Locate the cell with the specified text and output its [X, Y] center coordinate. 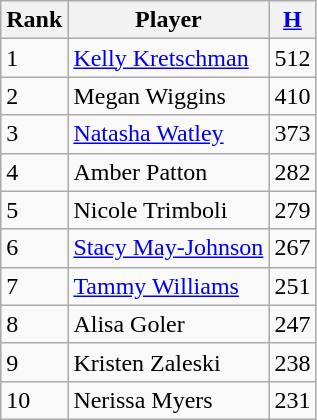
251 [292, 286]
6 [34, 248]
3 [34, 134]
238 [292, 362]
8 [34, 324]
Kristen Zaleski [168, 362]
Tammy Williams [168, 286]
2 [34, 96]
Rank [34, 20]
1 [34, 58]
9 [34, 362]
4 [34, 172]
231 [292, 400]
410 [292, 96]
373 [292, 134]
H [292, 20]
Nicole Trimboli [168, 210]
Amber Patton [168, 172]
Player [168, 20]
Kelly Kretschman [168, 58]
10 [34, 400]
Megan Wiggins [168, 96]
Alisa Goler [168, 324]
282 [292, 172]
5 [34, 210]
267 [292, 248]
Natasha Watley [168, 134]
Nerissa Myers [168, 400]
512 [292, 58]
279 [292, 210]
Stacy May-Johnson [168, 248]
7 [34, 286]
247 [292, 324]
